Capture the cell that displays the provided text and extract its [X, Y] central coordinate. 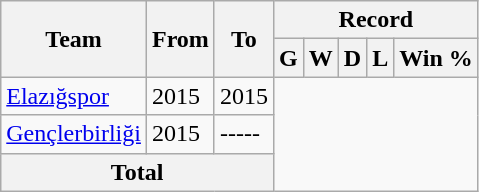
Gençlerbirliği [74, 134]
To [244, 39]
----- [244, 134]
Win % [436, 58]
Record [376, 20]
Team [74, 39]
Elazığspor [74, 96]
Total [138, 172]
From [180, 39]
D [352, 58]
W [320, 58]
L [380, 58]
G [288, 58]
